Pinpoint the cell where the given text exists, returning its [X, Y] midpoint coordinate. 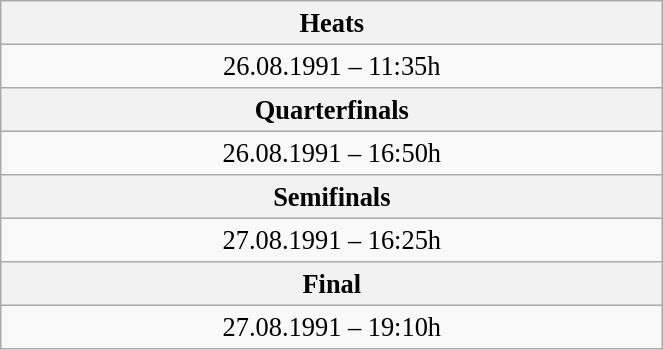
Final [332, 284]
27.08.1991 – 19:10h [332, 327]
26.08.1991 – 16:50h [332, 153]
26.08.1991 – 11:35h [332, 66]
Semifinals [332, 197]
27.08.1991 – 16:25h [332, 240]
Quarterfinals [332, 109]
Heats [332, 22]
